Scan for the cell matching the given text and deliver its [x, y] coordinate at center. 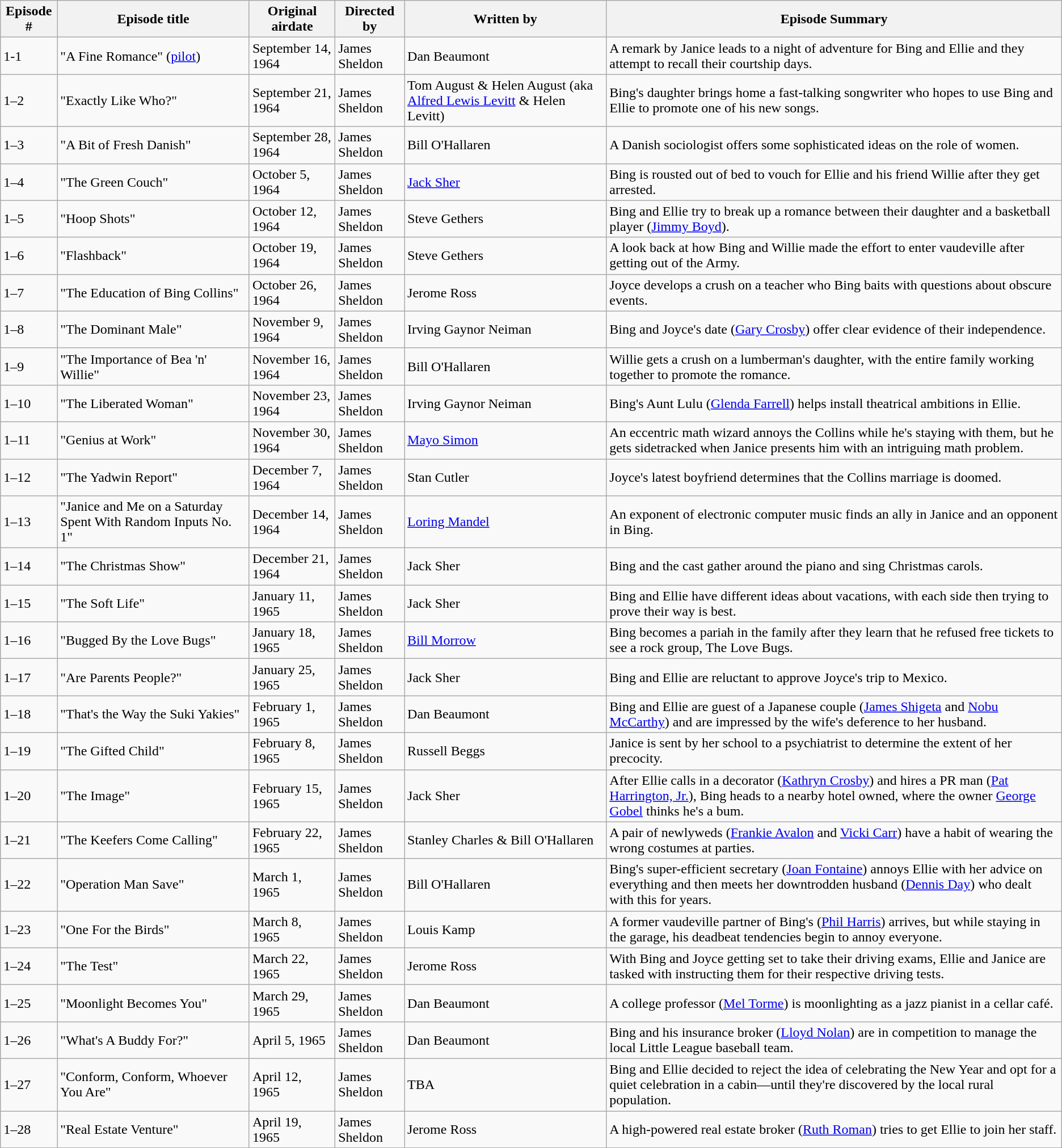
1–11 [29, 440]
A remark by Janice leads to a night of adventure for Bing and Ellie and they attempt to recall their courtship days. [834, 56]
Bing and Ellie are reluctant to approve Joyce's trip to Mexico. [834, 678]
1–5 [29, 219]
Tom August & Helen August (aka Alfred Lewis Levitt & Helen Levitt) [505, 100]
September 28, 1964 [292, 145]
Janice is sent by her school to a psychiatrist to determine the extent of her precocity. [834, 751]
November 30, 1964 [292, 440]
1–8 [29, 329]
Stanley Charles & Bill O'Hallaren [505, 840]
April 12, 1965 [292, 1084]
1–13 [29, 522]
1–2 [29, 100]
1–7 [29, 293]
February 15, 1965 [292, 796]
1–21 [29, 840]
Episode title [153, 19]
1–22 [29, 885]
1–24 [29, 966]
Bing becomes a pariah in the family after they learn that he refused free tickets to see a rock group, The Love Bugs. [834, 640]
"Janice and Me on a Saturday Spent With Random Inputs No. 1" [153, 522]
"The Liberated Woman" [153, 403]
October 12, 1964 [292, 219]
September 21, 1964 [292, 100]
September 14, 1964 [292, 56]
Bing and Ellie have different ideas about vacations, with each side then trying to prove their way is best. [834, 604]
Bing and Joyce's date (Gary Crosby) offer clear evidence of their independence. [834, 329]
"What's A Buddy For?" [153, 1040]
November 16, 1964 [292, 367]
"The Green Couch" [153, 182]
November 23, 1964 [292, 403]
"The Gifted Child" [153, 751]
"Operation Man Save" [153, 885]
With Bing and Joyce getting set to take their driving exams, Ellie and Janice are tasked with instructing them for their respective driving tests. [834, 966]
"The Test" [153, 966]
Bing is rousted out of bed to vouch for Ellie and his friend Willie after they get arrested. [834, 182]
November 9, 1964 [292, 329]
1–3 [29, 145]
1–15 [29, 604]
Stan Cutler [505, 477]
Bing and Ellie try to break up a romance between their daughter and a basketball player (Jimmy Boyd). [834, 219]
"Genius at Work" [153, 440]
Directed by [370, 19]
"The Dominant Male" [153, 329]
"The Yadwin Report" [153, 477]
1–19 [29, 751]
"Exactly Like Who?" [153, 100]
Bill Morrow [505, 640]
"Moonlight Becomes You" [153, 1003]
A former vaudeville partner of Bing's (Phil Harris) arrives, but while staying in the garage, his deadbeat tendencies begin to annoy everyone. [834, 930]
"The Image" [153, 796]
"One For the Birds" [153, 930]
October 5, 1964 [292, 182]
January 25, 1965 [292, 678]
"Flashback" [153, 255]
Episode # [29, 19]
1–6 [29, 255]
1–12 [29, 477]
December 21, 1964 [292, 566]
January 11, 1965 [292, 604]
Written by [505, 19]
1–26 [29, 1040]
Louis Kamp [505, 930]
Episode Summary [834, 19]
A college professor (Mel Torme) is moonlighting as a jazz pianist in a cellar café. [834, 1003]
A Danish sociologist offers some sophisticated ideas on the role of women. [834, 145]
Bing and his insurance broker (Lloyd Nolan) are in competition to manage the local Little League baseball team. [834, 1040]
1–27 [29, 1084]
March 8, 1965 [292, 930]
October 19, 1964 [292, 255]
1–23 [29, 930]
"A Fine Romance" (pilot) [153, 56]
February 1, 1965 [292, 714]
1–9 [29, 367]
"The Keefers Come Calling" [153, 840]
1–10 [29, 403]
1–4 [29, 182]
Mayo Simon [505, 440]
February 22, 1965 [292, 840]
1–18 [29, 714]
"A Bit of Fresh Danish" [153, 145]
TBA [505, 1084]
April 19, 1965 [292, 1129]
"Real Estate Venture" [153, 1129]
Original airdate [292, 19]
"The Education of Bing Collins" [153, 293]
Loring Mandel [505, 522]
An exponent of electronic computer music finds an ally in Janice and an opponent in Bing. [834, 522]
1–14 [29, 566]
"Hoop Shots" [153, 219]
Bing's daughter brings home a fast-talking songwriter who hopes to use Bing and Ellie to promote one of his new songs. [834, 100]
February 8, 1965 [292, 751]
1–17 [29, 678]
A pair of newlyweds (Frankie Avalon and Vicki Carr) have a habit of wearing the wrong costumes at parties. [834, 840]
December 14, 1964 [292, 522]
1–25 [29, 1003]
Russell Beggs [505, 751]
"Conform, Conform, Whoever You Are" [153, 1084]
1–20 [29, 796]
"That's the Way the Suki Yakies" [153, 714]
A high-powered real estate broker (Ruth Roman) tries to get Ellie to join her staff. [834, 1129]
1–16 [29, 640]
1-1 [29, 56]
March 1, 1965 [292, 885]
Willie gets a crush on a lumberman's daughter, with the entire family working together to promote the romance. [834, 367]
March 22, 1965 [292, 966]
"The Importance of Bea 'n' Willie" [153, 367]
March 29, 1965 [292, 1003]
1–28 [29, 1129]
October 26, 1964 [292, 293]
January 18, 1965 [292, 640]
"Bugged By the Love Bugs" [153, 640]
A look back at how Bing and Willie made the effort to enter vaudeville after getting out of the Army. [834, 255]
"Are Parents People?" [153, 678]
Bing and Ellie are guest of a Japanese couple (James Shigeta and Nobu McCarthy) and are impressed by the wife's deference to her husband. [834, 714]
April 5, 1965 [292, 1040]
"The Soft Life" [153, 604]
Joyce develops a crush on a teacher who Bing baits with questions about obscure events. [834, 293]
December 7, 1964 [292, 477]
Joyce's latest boyfriend determines that the Collins marriage is doomed. [834, 477]
"The Christmas Show" [153, 566]
Bing's Aunt Lulu (Glenda Farrell) helps install theatrical ambitions in Ellie. [834, 403]
Bing and the cast gather around the piano and sing Christmas carols. [834, 566]
